Determine the [X, Y] coordinate at the center of the cell enclosing the given text.  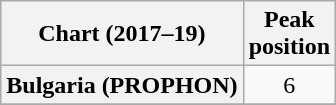
Chart (2017–19) [122, 34]
6 [289, 85]
Peakposition [289, 34]
Bulgaria (PROPHON) [122, 85]
